Provide the [X, Y] coordinate of the cell's center where the given text is located.  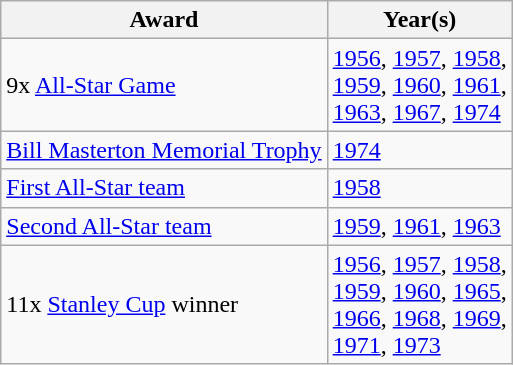
11x Stanley Cup winner [164, 304]
1956, 1957, 1958, 1959, 1960, 1965, 1966, 1968, 1969, 1971, 1973 [420, 304]
1956, 1957, 1958, 1959, 1960, 1961, 1963, 1967, 1974 [420, 85]
1974 [420, 150]
Second All-Star team [164, 226]
Bill Masterton Memorial Trophy [164, 150]
Award [164, 20]
First All-Star team [164, 188]
1958 [420, 188]
1959, 1961, 1963 [420, 226]
Year(s) [420, 20]
9x All-Star Game [164, 85]
